Find where the given text appears and provide that cell's center as (X, Y) coordinate. 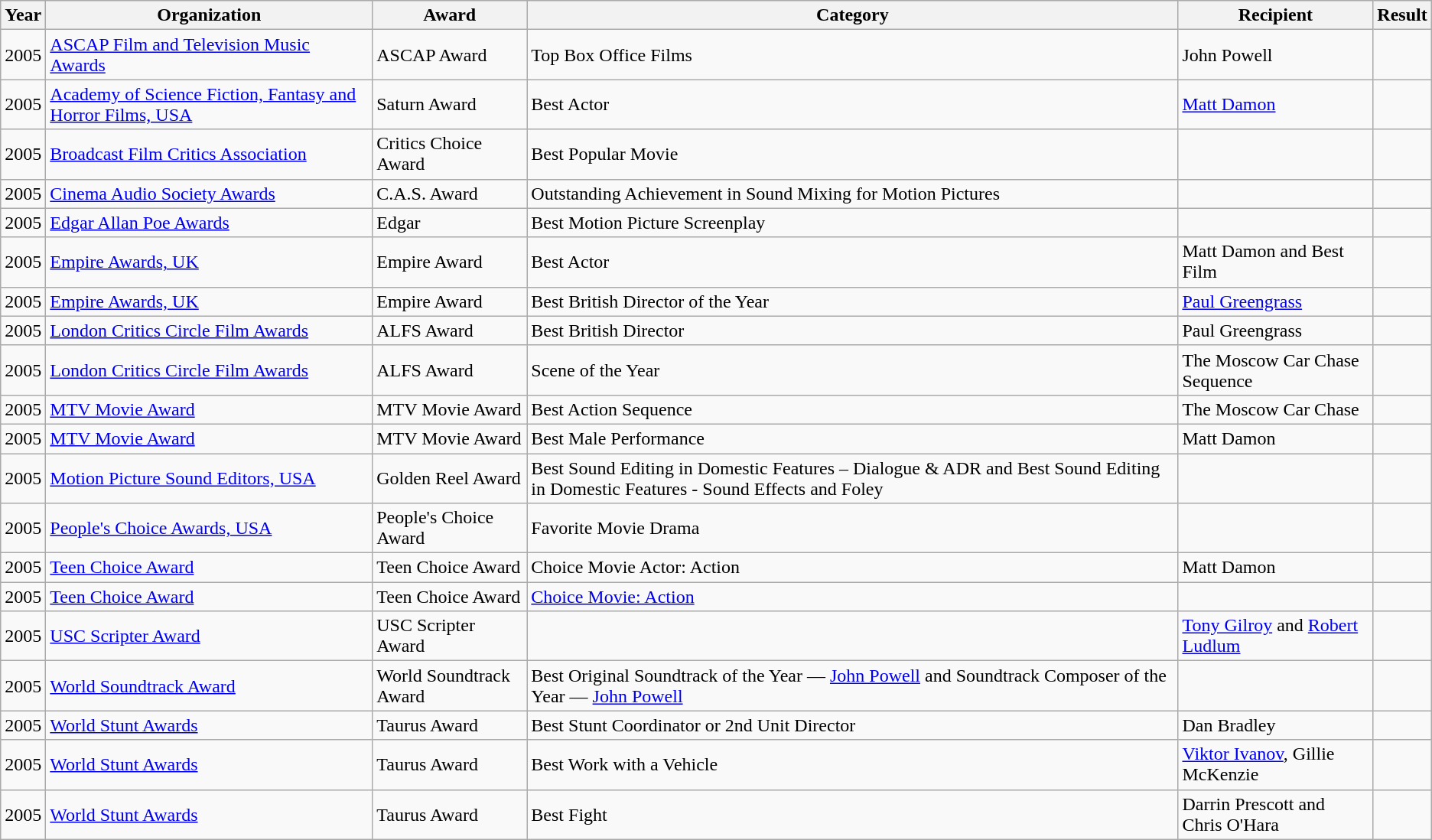
Best Motion Picture Screenplay (852, 223)
Viktor Ivanov, Gillie McKenzie (1276, 765)
Broadcast Film Critics Association (210, 155)
People's Choice Awards, USA (210, 528)
The Moscow Car Chase Sequence (1276, 370)
Matt Damon and Best Film (1276, 262)
Edgar (450, 223)
Top Box Office Films (852, 55)
Best Sound Editing in Domestic Features – Dialogue & ADR and Best Sound Editing in Domestic Features - Sound Effects and Foley (852, 477)
Choice Movie Actor: Action (852, 568)
Best Fight (852, 814)
Best Action Sequence (852, 409)
The Moscow Car Chase (1276, 409)
Organization (210, 15)
ASCAP Award (450, 55)
Scene of the Year (852, 370)
Best Original Soundtrack of the Year — John Powell and Soundtrack Composer of the Year — John Powell (852, 685)
Favorite Movie Drama (852, 528)
Best Stunt Coordinator or 2nd Unit Director (852, 725)
Darrin Prescott and Chris O'Hara (1276, 814)
Choice Movie: Action (852, 597)
Best Work with a Vehicle (852, 765)
Result (1402, 15)
People's Choice Award (450, 528)
C.A.S. Award (450, 194)
ASCAP Film and Television Music Awards (210, 55)
Edgar Allan Poe Awards (210, 223)
Outstanding Achievement in Sound Mixing for Motion Pictures (852, 194)
Award (450, 15)
Dan Bradley (1276, 725)
Motion Picture Sound Editors, USA (210, 477)
Year (23, 15)
Tony Gilroy and Robert Ludlum (1276, 637)
Critics Choice Award (450, 155)
Academy of Science Fiction, Fantasy and Horror Films, USA (210, 104)
Recipient (1276, 15)
Best Male Performance (852, 438)
Best British Director (852, 330)
Golden Reel Award (450, 477)
John Powell (1276, 55)
Cinema Audio Society Awards (210, 194)
Category (852, 15)
Best Popular Movie (852, 155)
Saturn Award (450, 104)
Best British Director of the Year (852, 301)
